Extract the (x, y) coordinate from the center of the cell holding the provided text.  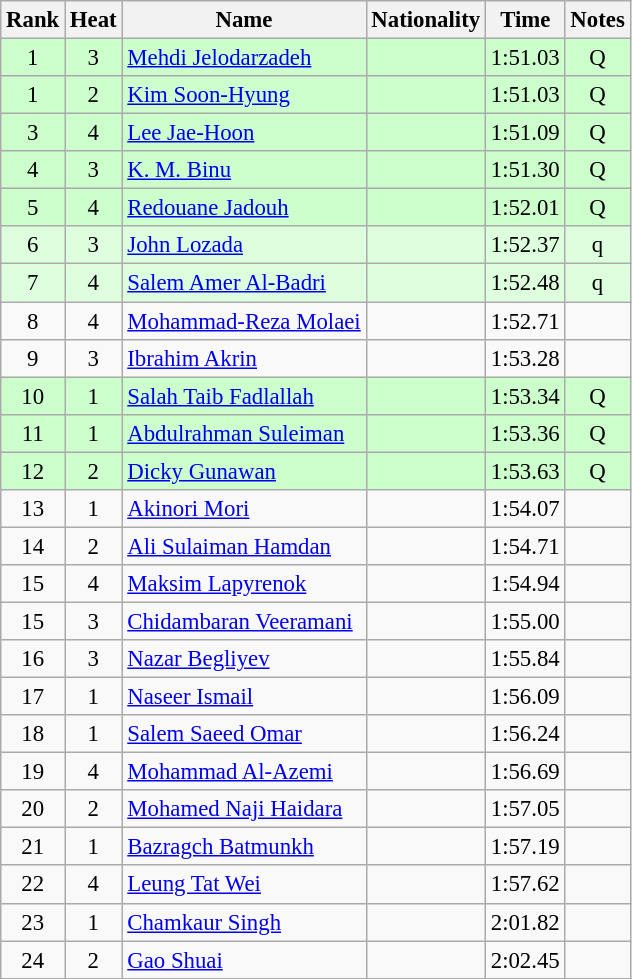
21 (33, 847)
Nazar Begliyev (244, 659)
K. M. Binu (244, 170)
Notes (598, 20)
1:53.63 (525, 471)
Lee Jae-Hoon (244, 133)
2:01.82 (525, 922)
1:52.37 (525, 245)
1:56.24 (525, 734)
1:54.94 (525, 584)
1:56.69 (525, 772)
Gao Shuai (244, 960)
Leung Tat Wei (244, 885)
Chidambaran Veeramani (244, 621)
1:52.01 (525, 208)
Name (244, 20)
1:55.00 (525, 621)
Time (525, 20)
Rank (33, 20)
Nationality (426, 20)
Kim Soon-Hyung (244, 95)
Naseer Ismail (244, 697)
1:57.62 (525, 885)
Chamkaur Singh (244, 922)
1:53.36 (525, 433)
1:51.09 (525, 133)
8 (33, 321)
1:51.30 (525, 170)
11 (33, 433)
1:52.48 (525, 283)
Ibrahim Akrin (244, 358)
Bazragch Batmunkh (244, 847)
Mohammad-Reza Molaei (244, 321)
Heat (94, 20)
5 (33, 208)
10 (33, 396)
16 (33, 659)
9 (33, 358)
2:02.45 (525, 960)
Mohammad Al-Azemi (244, 772)
Dicky Gunawan (244, 471)
23 (33, 922)
Salem Saeed Omar (244, 734)
Redouane Jadouh (244, 208)
1:56.09 (525, 697)
John Lozada (244, 245)
Mohamed Naji Haidara (244, 809)
1:52.71 (525, 321)
1:54.07 (525, 509)
Salem Amer Al-Badri (244, 283)
17 (33, 697)
7 (33, 283)
1:54.71 (525, 546)
24 (33, 960)
Ali Sulaiman Hamdan (244, 546)
1:53.28 (525, 358)
6 (33, 245)
22 (33, 885)
Abdulrahman Suleiman (244, 433)
1:55.84 (525, 659)
13 (33, 509)
Mehdi Jelodarzadeh (244, 58)
Akinori Mori (244, 509)
1:57.19 (525, 847)
Maksim Lapyrenok (244, 584)
19 (33, 772)
18 (33, 734)
12 (33, 471)
1:57.05 (525, 809)
Salah Taib Fadlallah (244, 396)
1:53.34 (525, 396)
20 (33, 809)
14 (33, 546)
